Determine the (X, Y) coordinate at the center of the cell enclosing the given text.  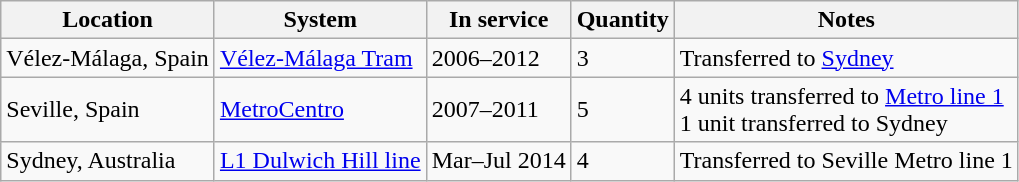
2007–2011 (498, 110)
Vélez-Málaga, Spain (108, 58)
Quantity (622, 20)
Location (108, 20)
Vélez-Málaga Tram (320, 58)
4 units transferred to Metro line 11 unit transferred to Sydney (846, 110)
2006–2012 (498, 58)
Transferred to Seville Metro line 1 (846, 161)
MetroCentro (320, 110)
Seville, Spain (108, 110)
3 (622, 58)
L1 Dulwich Hill line (320, 161)
In service (498, 20)
Mar–Jul 2014 (498, 161)
Transferred to Sydney (846, 58)
Sydney, Australia (108, 161)
Notes (846, 20)
System (320, 20)
5 (622, 110)
4 (622, 161)
